Extract the (X, Y) coordinate from the center of the cell holding the provided text.  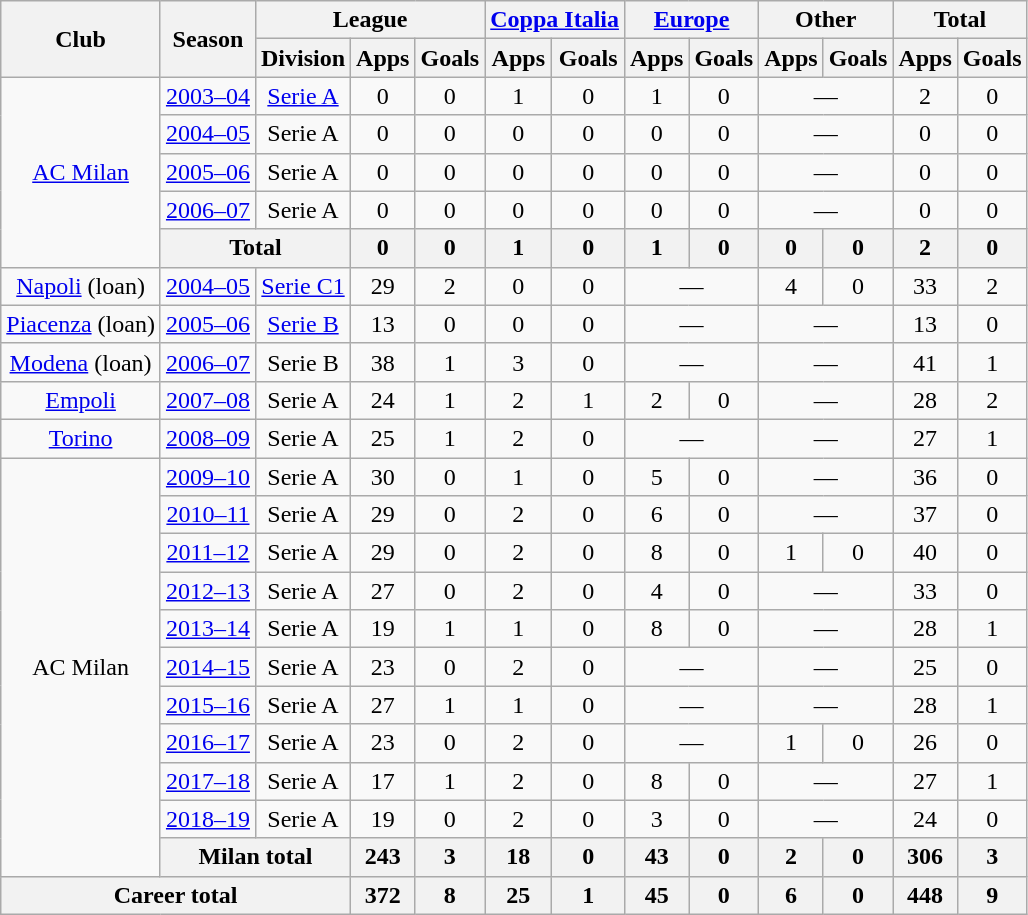
2014–15 (208, 667)
40 (925, 553)
Season (208, 39)
5 (656, 477)
17 (383, 781)
2007–08 (208, 400)
306 (925, 857)
Empoli (81, 400)
372 (383, 895)
243 (383, 857)
Napoli (loan) (81, 286)
Division (302, 58)
Piacenza (loan) (81, 324)
43 (656, 857)
2003–04 (208, 96)
2015–16 (208, 705)
38 (383, 362)
30 (383, 477)
2010–11 (208, 515)
2018–19 (208, 819)
36 (925, 477)
League (370, 20)
Europe (691, 20)
Milan total (255, 857)
2012–13 (208, 591)
2011–12 (208, 553)
41 (925, 362)
448 (925, 895)
2009–10 (208, 477)
Other (826, 20)
2008–09 (208, 438)
2013–14 (208, 629)
2017–18 (208, 781)
Career total (176, 895)
Serie C1 (302, 286)
37 (925, 515)
18 (518, 857)
45 (656, 895)
26 (925, 743)
Coppa Italia (555, 20)
9 (992, 895)
Modena (loan) (81, 362)
Club (81, 39)
2016–17 (208, 743)
Torino (81, 438)
